Determine the [x, y] coordinate at the center of the cell enclosing the given text.  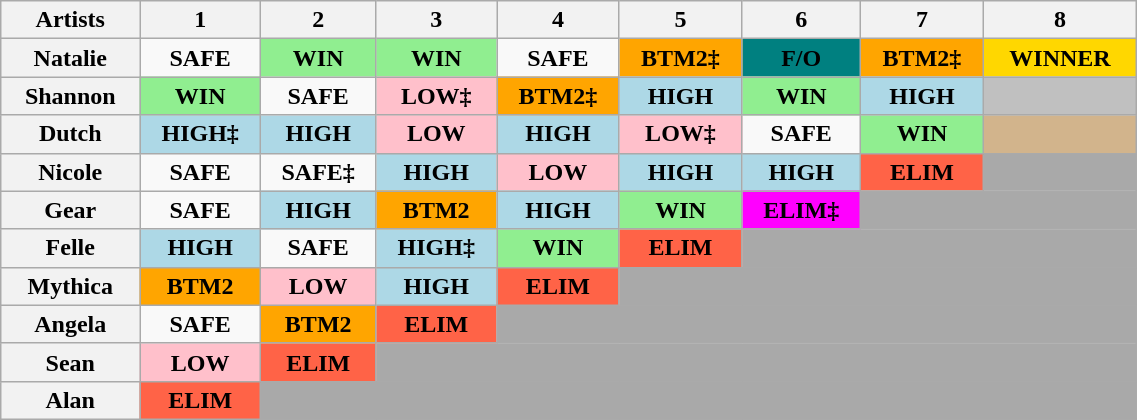
Natalie [70, 58]
6 [802, 20]
5 [680, 20]
Shannon [70, 96]
Alan [70, 400]
WINNER [1060, 58]
Mythica [70, 286]
Nicole [70, 172]
Gear [70, 210]
Dutch [70, 134]
3 [436, 20]
7 [922, 20]
1 [200, 20]
8 [1060, 20]
Angela [70, 324]
ELIM‡ [802, 210]
Sean [70, 362]
Artists [70, 20]
4 [558, 20]
2 [318, 20]
F/O [802, 58]
SAFE‡ [318, 172]
Felle [70, 248]
